Extract the [X, Y] coordinate from the center of the cell holding the provided text.  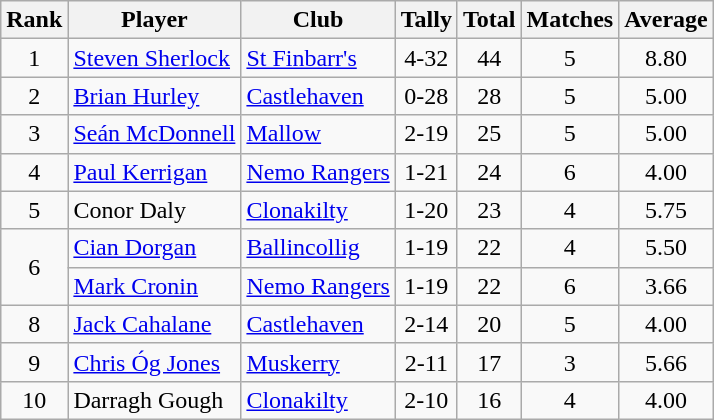
Matches [570, 20]
Mark Cronin [154, 286]
3.66 [666, 286]
Paul Kerrigan [154, 172]
Ballincollig [318, 248]
1-20 [426, 210]
25 [489, 134]
8.80 [666, 58]
Steven Sherlock [154, 58]
28 [489, 96]
Player [154, 20]
5.75 [666, 210]
2-14 [426, 324]
Club [318, 20]
Mallow [318, 134]
2-19 [426, 134]
1-21 [426, 172]
1 [34, 58]
Tally [426, 20]
9 [34, 362]
Conor Daly [154, 210]
Rank [34, 20]
2 [34, 96]
0-28 [426, 96]
8 [34, 324]
Cian Dorgan [154, 248]
4-32 [426, 58]
St Finbarr's [318, 58]
24 [489, 172]
Chris Óg Jones [154, 362]
23 [489, 210]
Jack Cahalane [154, 324]
Average [666, 20]
5.50 [666, 248]
Total [489, 20]
10 [34, 400]
17 [489, 362]
Darragh Gough [154, 400]
20 [489, 324]
2-10 [426, 400]
44 [489, 58]
Seán McDonnell [154, 134]
Muskerry [318, 362]
2-11 [426, 362]
16 [489, 400]
Brian Hurley [154, 96]
5.66 [666, 362]
